Provide the (X, Y) coordinate of the cell's center where the given text is located.  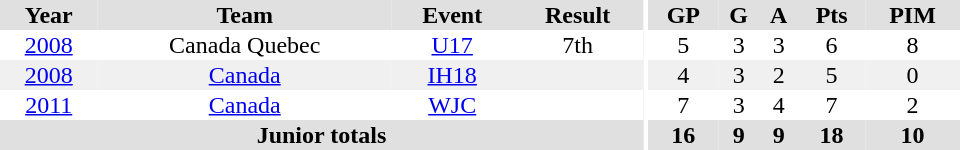
16 (684, 135)
Result (578, 15)
IH18 (452, 75)
10 (912, 135)
Canada Quebec (244, 45)
6 (832, 45)
WJC (452, 105)
PIM (912, 15)
Event (452, 15)
0 (912, 75)
A (778, 15)
8 (912, 45)
U17 (452, 45)
GP (684, 15)
Junior totals (322, 135)
Pts (832, 15)
2011 (48, 105)
7th (578, 45)
Year (48, 15)
Team (244, 15)
18 (832, 135)
G (738, 15)
